Find where the given text appears and provide that cell's center as (X, Y) coordinate. 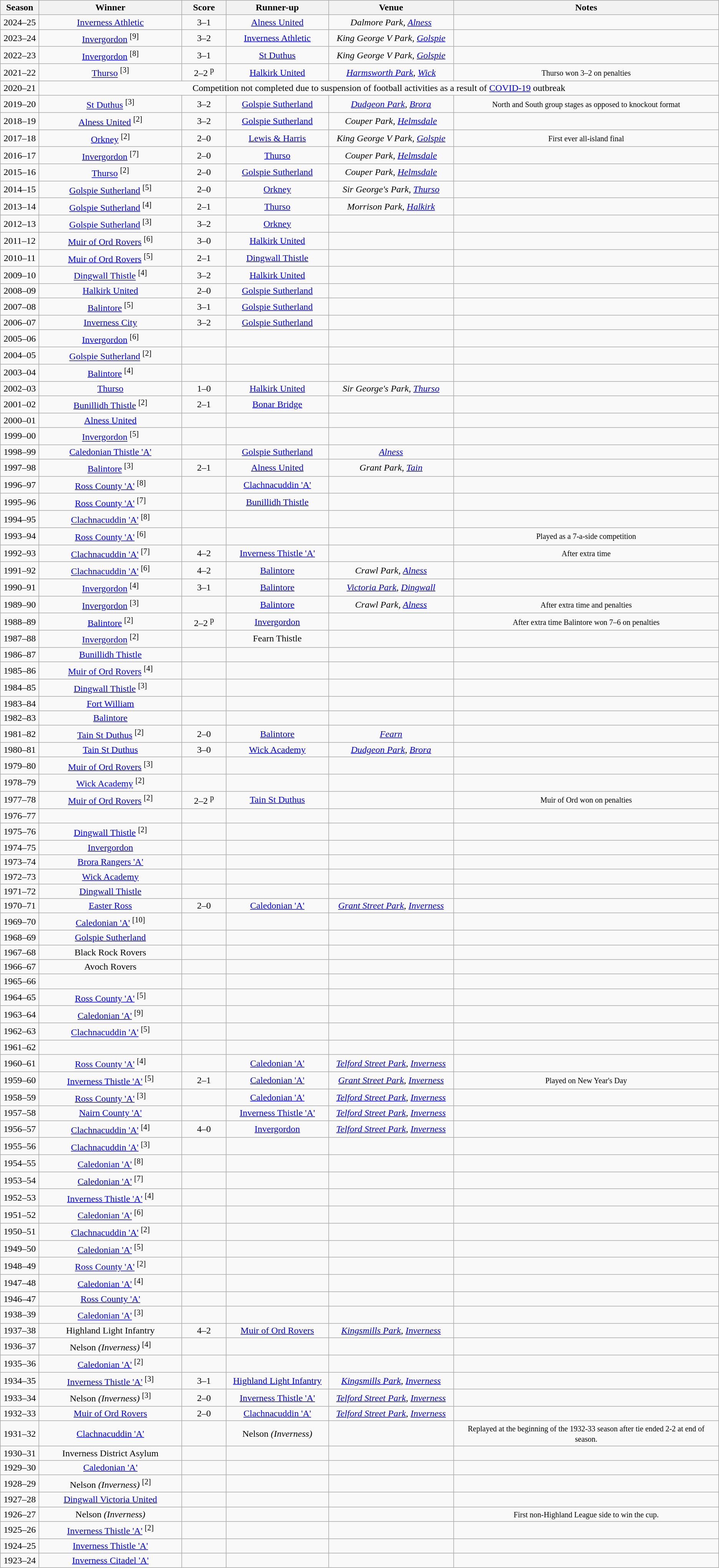
St Duthus (277, 55)
1999–00 (20, 436)
Ross County 'A' [8] (111, 485)
Orkney [2] (111, 138)
1929–30 (20, 1468)
Ross County 'A' [4] (111, 1063)
2017–18 (20, 138)
1971–72 (20, 891)
2000–01 (20, 420)
Balintore [2] (111, 622)
Notes (586, 8)
Inverness District Asylum (111, 1453)
2015–16 (20, 173)
Dingwall Thistle [4] (111, 275)
1947–48 (20, 1283)
Golspie Sutherland [3] (111, 223)
Played as a 7-a-side competition (586, 537)
1998–99 (20, 452)
Thurso [3] (111, 72)
Nelson (Inverness) [4] (111, 1347)
1954–55 (20, 1163)
North and South group stages as opposed to knockout format (586, 104)
Caledonian 'A' [6] (111, 1214)
Competition not completed due to suspension of football activities as a result of COVID-19 outbreak (379, 88)
After extra time and penalties (586, 605)
1984–85 (20, 688)
2010–11 (20, 258)
1933–34 (20, 1398)
1946–47 (20, 1299)
1958–59 (20, 1098)
1926–27 (20, 1514)
Easter Ross (111, 906)
Alness United [2] (111, 121)
Nelson (Inverness) [2] (111, 1484)
1979–80 (20, 765)
2011–12 (20, 241)
Muir of Ord Rovers [6] (111, 241)
1957–58 (20, 1113)
1981–82 (20, 734)
1969–70 (20, 922)
1951–52 (20, 1214)
Clachnacuddin 'A' [5] (111, 1032)
Invergordon [2] (111, 639)
1974–75 (20, 848)
1927–28 (20, 1499)
Muir of Ord Rovers [4] (111, 671)
Harmsworth Park, Wick (391, 72)
Dalmore Park, Alness (391, 22)
First non-Highland League side to win the cup. (586, 1514)
2006–07 (20, 322)
Wick Academy [2] (111, 783)
1–0 (204, 388)
Invergordon [7] (111, 155)
1978–79 (20, 783)
Caledonian 'A' [5] (111, 1249)
Golspie Sutherland [4] (111, 207)
Muir of Ord Rovers [5] (111, 258)
2007–08 (20, 307)
Invergordon [9] (111, 38)
Caledonian 'A' [7] (111, 1181)
1993–94 (20, 537)
1990–91 (20, 587)
1987–88 (20, 639)
2020–21 (20, 88)
Nairn County 'A' (111, 1113)
Clachnacuddin 'A' [2] (111, 1232)
Thurso [2] (111, 173)
1925–26 (20, 1530)
1997–98 (20, 468)
2008–09 (20, 291)
1924–25 (20, 1546)
Golspie Sutherland [2] (111, 355)
Ross County 'A' [5] (111, 997)
2013–14 (20, 207)
Grant Park, Tain (391, 468)
1976–77 (20, 816)
1949–50 (20, 1249)
1992–93 (20, 554)
After extra time (586, 554)
Clachnacuddin 'A' [7] (111, 554)
Fearn Thistle (277, 639)
Inverness Thistle 'A' [4] (111, 1198)
1948–49 (20, 1266)
Season (20, 8)
2014–15 (20, 190)
1973–74 (20, 862)
1959–60 (20, 1080)
Ross County 'A' [7] (111, 502)
Caledonian 'A' [10] (111, 922)
St Duthus [3] (111, 104)
2001–02 (20, 405)
Thurso won 3–2 on penalties (586, 72)
Inverness Thistle 'A' [5] (111, 1080)
2018–19 (20, 121)
Caledonian 'A' [4] (111, 1283)
Winner (111, 8)
2016–17 (20, 155)
Brora Rangers 'A' (111, 862)
Muir of Ord won on penalties (586, 800)
1995–96 (20, 502)
Ross County 'A' [3] (111, 1098)
Played on New Year's Day (586, 1080)
1938–39 (20, 1315)
1964–65 (20, 997)
Clachnacuddin 'A' [6] (111, 570)
Invergordon [8] (111, 55)
Balintore [5] (111, 307)
Ross County 'A' [2] (111, 1266)
Dingwall Thistle [3] (111, 688)
1980–81 (20, 750)
Ross County 'A' (111, 1299)
Morrison Park, Halkirk (391, 207)
Score (204, 8)
1965–66 (20, 981)
2024–25 (20, 22)
2021–22 (20, 72)
Alness (391, 452)
2023–24 (20, 38)
1967–68 (20, 952)
1935–36 (20, 1363)
Inverness City (111, 322)
1936–37 (20, 1347)
1988–89 (20, 622)
1989–90 (20, 605)
1937–38 (20, 1330)
Ross County 'A' [6] (111, 537)
1963–64 (20, 1014)
1975–76 (20, 831)
Inverness Citadel 'A' (111, 1560)
1930–31 (20, 1453)
1952–53 (20, 1198)
1928–29 (20, 1484)
Inverness Thistle 'A' [2] (111, 1530)
After extra time Balintore won 7–6 on penalties (586, 622)
Caledonian 'A' [3] (111, 1315)
Caledonian 'A' [8] (111, 1163)
Balintore [4] (111, 372)
2004–05 (20, 355)
1962–63 (20, 1032)
1950–51 (20, 1232)
1972–73 (20, 877)
1923–24 (20, 1560)
Dingwall Victoria United (111, 1499)
2009–10 (20, 275)
Bunillidh Thistle [2] (111, 405)
1983–84 (20, 704)
1991–92 (20, 570)
1968–69 (20, 938)
Invergordon [4] (111, 587)
Clachnacuddin 'A' [8] (111, 519)
2022–23 (20, 55)
1966–67 (20, 967)
Dingwall Thistle [2] (111, 831)
Invergordon [6] (111, 339)
Balintore [3] (111, 468)
1994–95 (20, 519)
Invergordon [3] (111, 605)
1956–57 (20, 1129)
Fort William (111, 704)
1932–33 (20, 1414)
Lewis & Harris (277, 138)
Caledonian Thistle 'A' (111, 452)
2012–13 (20, 223)
4–0 (204, 1129)
Runner-up (277, 8)
Avoch Rovers (111, 967)
Replayed at the beginning of the 1932-33 season after tie ended 2-2 at end of season. (586, 1433)
1960–61 (20, 1063)
1985–86 (20, 671)
2003–04 (20, 372)
Caledonian 'A' [9] (111, 1014)
First ever all-island final (586, 138)
2019–20 (20, 104)
Invergordon [5] (111, 436)
Victoria Park, Dingwall (391, 587)
2005–06 (20, 339)
Fearn (391, 734)
Tain St Duthus [2] (111, 734)
Black Rock Rovers (111, 952)
Bonar Bridge (277, 405)
1931–32 (20, 1433)
1996–97 (20, 485)
1977–78 (20, 800)
Clachnacuddin 'A' [4] (111, 1129)
1982–83 (20, 718)
Golspie Sutherland [5] (111, 190)
2002–03 (20, 388)
Inverness Thistle 'A' [3] (111, 1381)
1961–62 (20, 1047)
1953–54 (20, 1181)
Muir of Ord Rovers [3] (111, 765)
Muir of Ord Rovers [2] (111, 800)
Venue (391, 8)
Caledonian 'A' [2] (111, 1363)
1970–71 (20, 906)
1986–87 (20, 654)
Clachnacuddin 'A' [3] (111, 1146)
1955–56 (20, 1146)
Nelson (Inverness) [3] (111, 1398)
1934–35 (20, 1381)
